Return [x, y] of the center of cell containing provided text 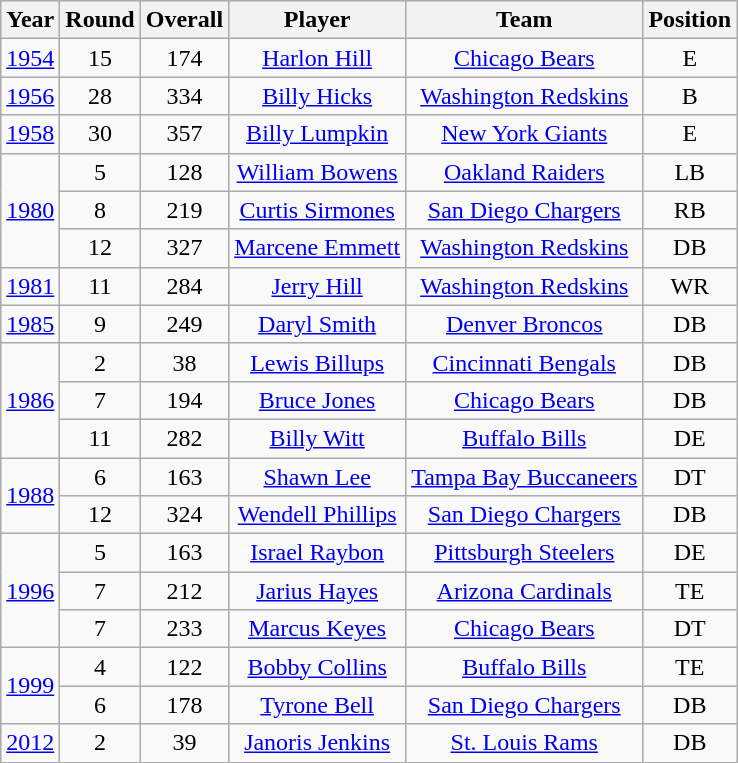
249 [184, 324]
4 [100, 667]
1981 [30, 286]
1996 [30, 591]
Janoris Jenkins [318, 743]
Position [690, 20]
2012 [30, 743]
282 [184, 438]
WR [690, 286]
William Bowens [318, 172]
Bobby Collins [318, 667]
174 [184, 58]
219 [184, 210]
New York Giants [524, 134]
28 [100, 96]
1956 [30, 96]
15 [100, 58]
212 [184, 591]
LB [690, 172]
Tampa Bay Buccaneers [524, 477]
Overall [184, 20]
Jarius Hayes [318, 591]
30 [100, 134]
38 [184, 362]
39 [184, 743]
Harlon Hill [318, 58]
334 [184, 96]
Team [524, 20]
178 [184, 705]
B [690, 96]
Player [318, 20]
Marcus Keyes [318, 629]
1954 [30, 58]
327 [184, 248]
Shawn Lee [318, 477]
Daryl Smith [318, 324]
Bruce Jones [318, 400]
Billy Hicks [318, 96]
Marcene Emmett [318, 248]
Lewis Billups [318, 362]
357 [184, 134]
9 [100, 324]
RB [690, 210]
Jerry Hill [318, 286]
284 [184, 286]
Billy Lumpkin [318, 134]
St. Louis Rams [524, 743]
128 [184, 172]
Pittsburgh Steelers [524, 553]
Oakland Raiders [524, 172]
Israel Raybon [318, 553]
8 [100, 210]
122 [184, 667]
1988 [30, 496]
Round [100, 20]
Billy Witt [318, 438]
1985 [30, 324]
Tyrone Bell [318, 705]
324 [184, 515]
Curtis Sirmones [318, 210]
Year [30, 20]
1986 [30, 400]
Wendell Phillips [318, 515]
1999 [30, 686]
Cincinnati Bengals [524, 362]
1980 [30, 210]
233 [184, 629]
1958 [30, 134]
Denver Broncos [524, 324]
194 [184, 400]
Arizona Cardinals [524, 591]
